Scan for the cell matching the given text and deliver its [x, y] coordinate at center. 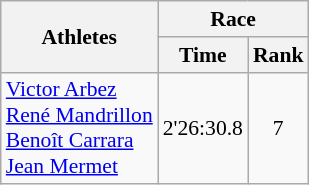
Time [203, 55]
7 [278, 128]
Rank [278, 55]
2'26:30.8 [203, 128]
Athletes [80, 36]
Race [234, 19]
Victor ArbezRené MandrillonBenoît CarraraJean Mermet [80, 128]
